Identify which cell holds the provided text, then report its [X, Y] central coordinate. 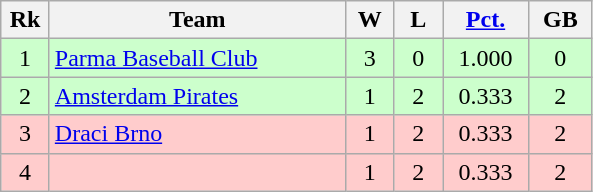
Parma Baseball Club [197, 58]
Amsterdam Pirates [197, 96]
Draci Brno [197, 134]
GB [561, 20]
Pct. [485, 20]
1.000 [485, 58]
4 [26, 172]
Team [197, 20]
Rk [26, 20]
L [418, 20]
W [370, 20]
